Find where the given text appears and provide that cell's center as [X, Y] coordinate. 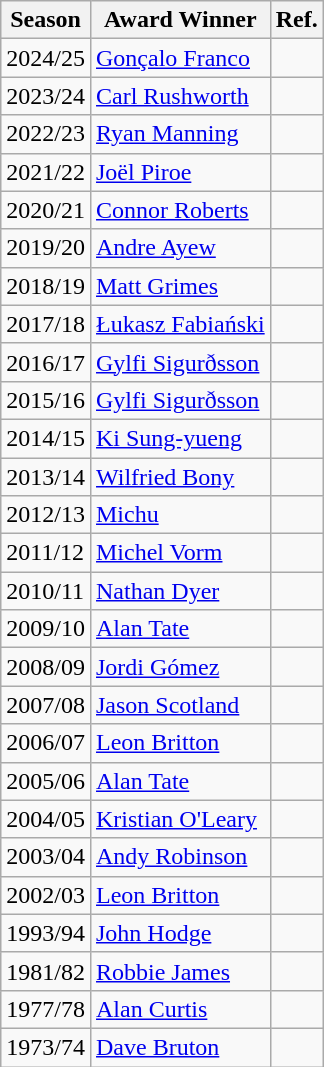
Robbie James [180, 971]
2018/19 [46, 286]
1981/82 [46, 971]
2020/21 [46, 210]
Joël Piroe [180, 172]
Andy Robinson [180, 857]
2007/08 [46, 705]
2019/20 [46, 248]
Alan Curtis [180, 1009]
2006/07 [46, 743]
Season [46, 20]
Ref. [296, 20]
2009/10 [46, 629]
Ryan Manning [180, 134]
Łukasz Fabiański [180, 324]
Michel Vorm [180, 553]
Award Winner [180, 20]
2011/12 [46, 553]
Jordi Gómez [180, 667]
2016/17 [46, 362]
2023/24 [46, 96]
2015/16 [46, 400]
2005/06 [46, 781]
2024/25 [46, 58]
Jason Scotland [180, 705]
Carl Rushworth [180, 96]
Matt Grimes [180, 286]
2004/05 [46, 819]
Andre Ayew [180, 248]
2008/09 [46, 667]
2021/22 [46, 172]
2002/03 [46, 895]
2003/04 [46, 857]
2010/11 [46, 591]
Wilfried Bony [180, 477]
2022/23 [46, 134]
Nathan Dyer [180, 591]
Dave Bruton [180, 1047]
2013/14 [46, 477]
Michu [180, 515]
Ki Sung-yueng [180, 438]
1973/74 [46, 1047]
Connor Roberts [180, 210]
John Hodge [180, 933]
2017/18 [46, 324]
Gonçalo Franco [180, 58]
2014/15 [46, 438]
2012/13 [46, 515]
1993/94 [46, 933]
Kristian O'Leary [180, 819]
1977/78 [46, 1009]
